Return (X, Y) of the center of cell containing provided text 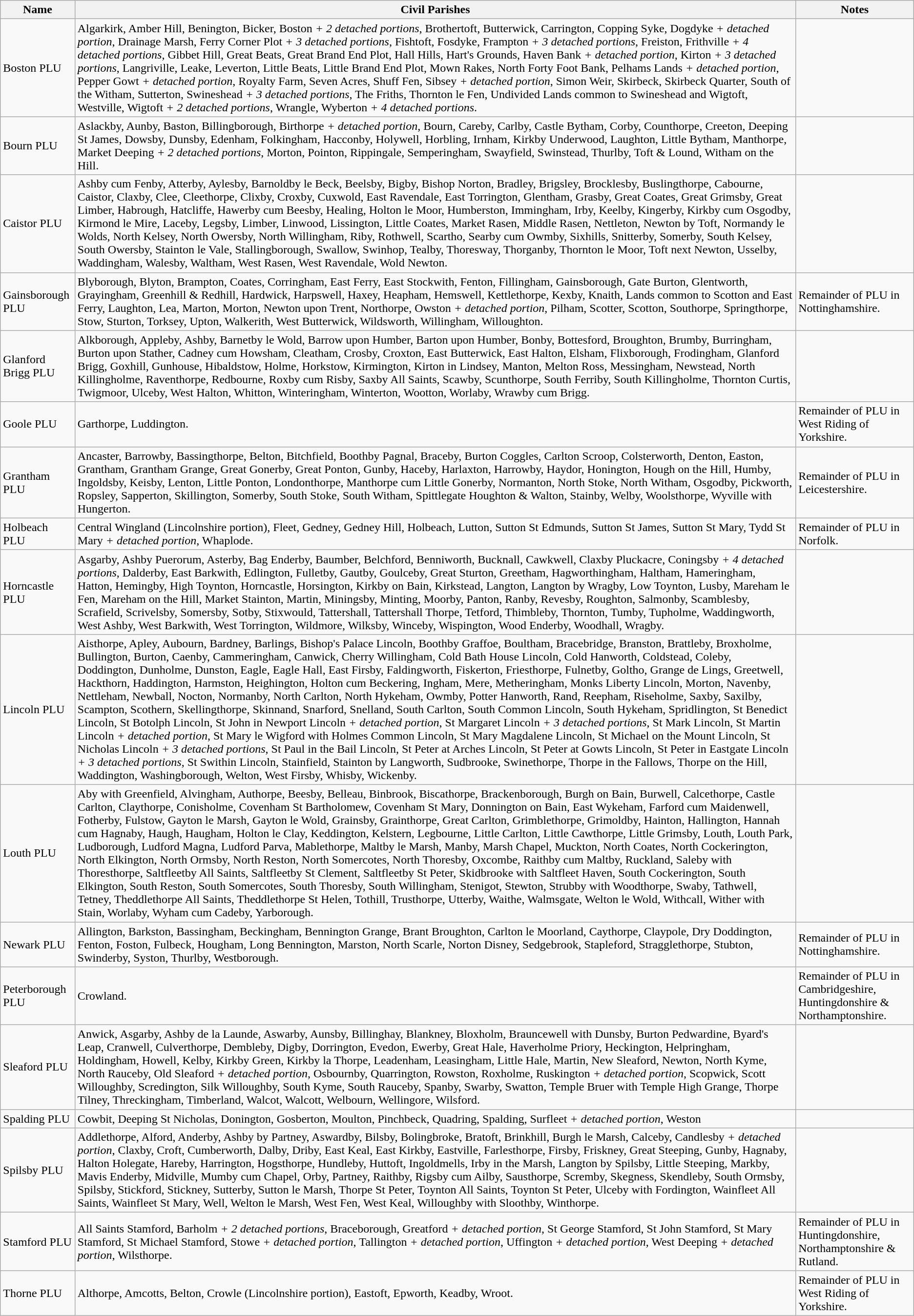
Gainsborough PLU (38, 302)
Boston PLU (38, 68)
Caistor PLU (38, 224)
Garthorpe, Luddington. (435, 424)
Bourn PLU (38, 145)
Stamford PLU (38, 1242)
Lincoln PLU (38, 709)
Notes (855, 10)
Remainder of PLU in Norfolk. (855, 534)
Spilsby PLU (38, 1171)
Horncastle PLU (38, 592)
Thorne PLU (38, 1293)
Newark PLU (38, 944)
Civil Parishes (435, 10)
Grantham PLU (38, 482)
Cowbit, Deeping St Nicholas, Donington, Gosberton, Moulton, Pinchbeck, Quadring, Spalding, Surfleet + detached portion, Weston (435, 1119)
Remainder of PLU in Leicestershire. (855, 482)
Spalding PLU (38, 1119)
Peterborough PLU (38, 996)
Crowland. (435, 996)
Louth PLU (38, 853)
Sleaford PLU (38, 1067)
Remainder of PLU in Cambridgeshire, Huntingdonshire & Northamptonshire. (855, 996)
Althorpe, Amcotts, Belton, Crowle (Lincolnshire portion), Eastoft, Epworth, Keadby, Wroot. (435, 1293)
Name (38, 10)
Goole PLU (38, 424)
Holbeach PLU (38, 534)
Remainder of PLU in Huntingdonshire, Northamptonshire & Rutland. (855, 1242)
Glanford Brigg PLU (38, 366)
